Detect which cell encompasses the target text, then output its [x, y] center coordinate. 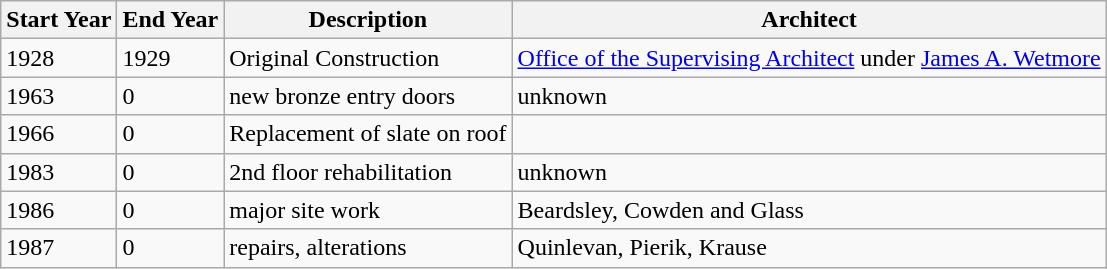
1986 [59, 210]
1928 [59, 58]
Office of the Supervising Architect under James A. Wetmore [809, 58]
1963 [59, 96]
Beardsley, Cowden and Glass [809, 210]
1987 [59, 248]
Architect [809, 20]
Quinlevan, Pierik, Krause [809, 248]
Original Construction [368, 58]
1983 [59, 172]
major site work [368, 210]
End Year [170, 20]
1966 [59, 134]
Replacement of slate on roof [368, 134]
Description [368, 20]
1929 [170, 58]
2nd floor rehabilitation [368, 172]
Start Year [59, 20]
repairs, alterations [368, 248]
new bronze entry doors [368, 96]
